Return (X, Y) of the center of cell containing provided text 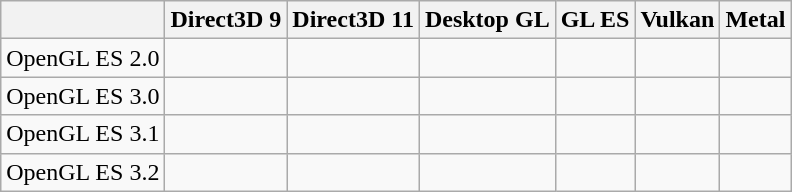
Direct3D 9 (226, 20)
OpenGL ES 3.2 (83, 172)
Metal (756, 20)
Vulkan (678, 20)
Direct3D 11 (354, 20)
GL ES (595, 20)
OpenGL ES 3.1 (83, 134)
OpenGL ES 2.0 (83, 58)
Desktop GL (487, 20)
OpenGL ES 3.0 (83, 96)
